Scan for the cell matching the given text and deliver its (X, Y) coordinate at center. 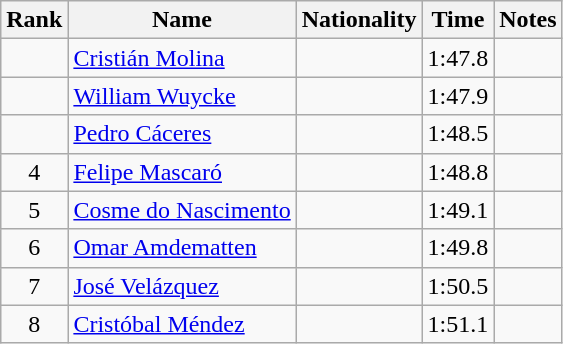
7 (34, 286)
Cristóbal Méndez (182, 324)
Nationality (359, 20)
1:51.1 (458, 324)
José Velázquez (182, 286)
1:49.8 (458, 248)
Pedro Cáceres (182, 134)
1:47.8 (458, 58)
1:49.1 (458, 210)
1:50.5 (458, 286)
Notes (528, 20)
1:48.8 (458, 172)
6 (34, 248)
Omar Amdematten (182, 248)
Rank (34, 20)
Name (182, 20)
Time (458, 20)
8 (34, 324)
Cosme do Nascimento (182, 210)
William Wuycke (182, 96)
4 (34, 172)
Felipe Mascaró (182, 172)
1:48.5 (458, 134)
Cristián Molina (182, 58)
5 (34, 210)
1:47.9 (458, 96)
